Provide the (x, y) coordinate of the cell's center where the given text is located.  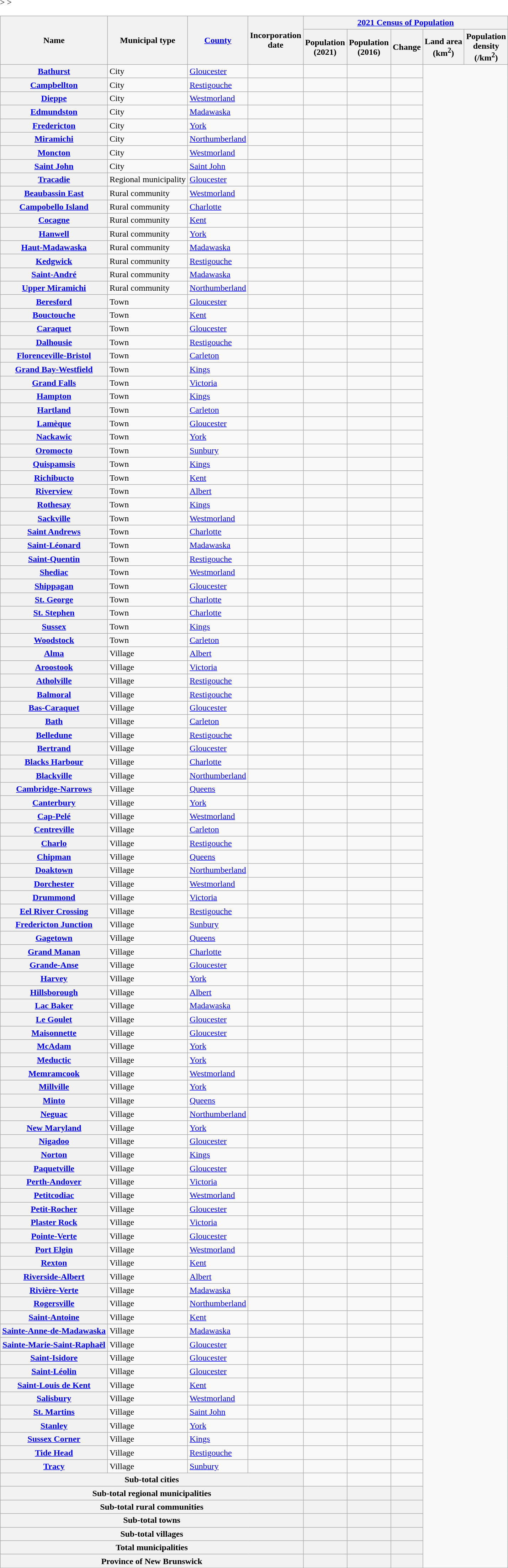
Incorporationdate (275, 41)
Perth-Andover (54, 1182)
Province of New Brunswick (152, 1561)
Grand Bay-Westfield (54, 369)
Lac Baker (54, 1006)
Belledune (54, 735)
Sub-total rural communities (152, 1507)
Paquetville (54, 1168)
Gagetown (54, 938)
Sackville (54, 518)
Sub-total towns (152, 1520)
Port Elgin (54, 1250)
Bouctouche (54, 315)
Dieppe (54, 98)
Blacks Harbour (54, 762)
Fredericton Junction (54, 924)
Nackawic (54, 437)
Doaktown (54, 870)
Bath (54, 721)
Pointe-Verte (54, 1236)
Tracy (54, 1466)
Eel River Crossing (54, 911)
Bas-Caraquet (54, 708)
Population(2021) (325, 47)
Beaubassin East (54, 193)
Cocagne (54, 220)
County (218, 41)
Quispamsis (54, 464)
Grand Manan (54, 951)
Aroostook (54, 667)
Balmoral (54, 694)
Hampton (54, 396)
Caraquet (54, 329)
Petitcodiac (54, 1195)
Woodstock (54, 640)
Rexton (54, 1263)
Riverview (54, 491)
Minto (54, 1100)
Saint-Louis de Kent (54, 1385)
Meductic (54, 1060)
Miramichi (54, 139)
Dalhousie (54, 342)
Tracadie (54, 180)
Bathurst (54, 71)
Cap-Pelé (54, 816)
Populationdensity(/km2) (486, 47)
Fredericton (54, 126)
Millville (54, 1087)
Drummond (54, 897)
Sub-total regional municipalities (152, 1493)
Florenceville-Bristol (54, 356)
Saint-Léolin (54, 1371)
St. Stephen (54, 613)
Saint-Léonard (54, 545)
Municipal type (148, 41)
Riverside-Albert (54, 1277)
Shippagan (54, 586)
Sussex (54, 627)
Neguac (54, 1114)
Lamèque (54, 423)
St. Martins (54, 1412)
Hanwell (54, 234)
St. George (54, 600)
Dorchester (54, 884)
Kedgwick (54, 261)
Memramcook (54, 1073)
Canterbury (54, 803)
Campobello Island (54, 207)
Rothesay (54, 505)
Beresford (54, 301)
Grand Falls (54, 383)
Petit-Rocher (54, 1209)
Centreville (54, 830)
Grande-Anse (54, 965)
Richibucto (54, 477)
New Maryland (54, 1128)
Population(2016) (369, 47)
Rogersville (54, 1304)
Stanley (54, 1426)
Plaster Rock (54, 1223)
Norton (54, 1155)
Name (54, 41)
Tide Head (54, 1453)
Saint-Antoine (54, 1317)
Sainte-Anne-de-Madawaska (54, 1331)
Sub-total villages (152, 1534)
Alma (54, 654)
Salisbury (54, 1398)
Le Goulet (54, 1019)
Oromocto (54, 450)
Sainte-Marie-Saint-Raphaël (54, 1344)
Charlo (54, 843)
Haut-Madawaska (54, 247)
Moncton (54, 153)
Saint Andrews (54, 532)
Shediac (54, 572)
McAdam (54, 1046)
Saint-André (54, 274)
Edmundston (54, 112)
Hartland (54, 410)
Hillsborough (54, 992)
2021 Census of Population (406, 23)
Saint-Isidore (54, 1358)
Harvey (54, 979)
Rivière-Verte (54, 1290)
Chipman (54, 857)
Bertrand (54, 748)
Upper Miramichi (54, 288)
Change (407, 47)
Regional municipality (148, 180)
Campbellton (54, 85)
Sub-total cities (152, 1480)
Land area(km2) (443, 47)
Nigadoo (54, 1141)
Atholville (54, 681)
Total municipalities (152, 1547)
Cambridge-Narrows (54, 789)
Maisonnette (54, 1033)
Sussex Corner (54, 1439)
Saint-Quentin (54, 559)
Blackville (54, 776)
